Capture the cell that displays the provided text and extract its [x, y] central coordinate. 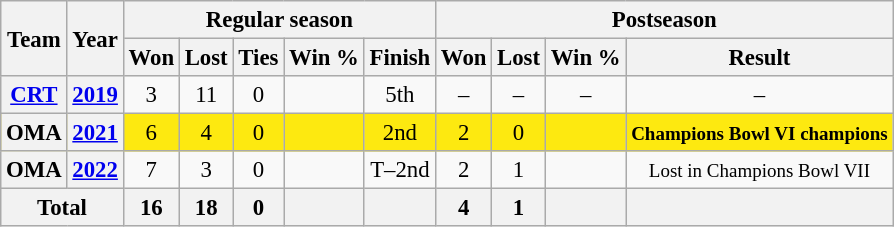
6 [151, 133]
2019 [95, 95]
Team [34, 38]
T–2nd [400, 170]
5th [400, 95]
Postseason [664, 20]
Result [760, 58]
Ties [258, 58]
2021 [95, 133]
CRT [34, 95]
Champions Bowl VI champions [760, 133]
Lost in Champions Bowl VII [760, 170]
Regular season [279, 20]
18 [206, 208]
7 [151, 170]
2022 [95, 170]
2nd [400, 133]
Finish [400, 58]
Total [62, 208]
Year [95, 38]
16 [151, 208]
11 [206, 95]
